Search for the cell housing the specified text and yield its (x, y) center coordinate. 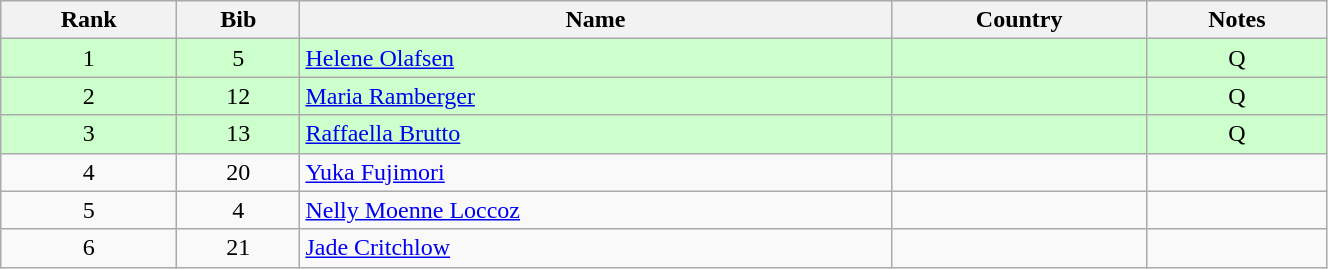
2 (89, 96)
Yuka Fujimori (596, 172)
21 (238, 248)
1 (89, 58)
Helene Olafsen (596, 58)
Raffaella Brutto (596, 134)
12 (238, 96)
Notes (1236, 20)
13 (238, 134)
Name (596, 20)
Nelly Moenne Loccoz (596, 210)
20 (238, 172)
Maria Ramberger (596, 96)
6 (89, 248)
Rank (89, 20)
3 (89, 134)
Country (1019, 20)
Jade Critchlow (596, 248)
Bib (238, 20)
